Capture the cell that displays the provided text and extract its (X, Y) central coordinate. 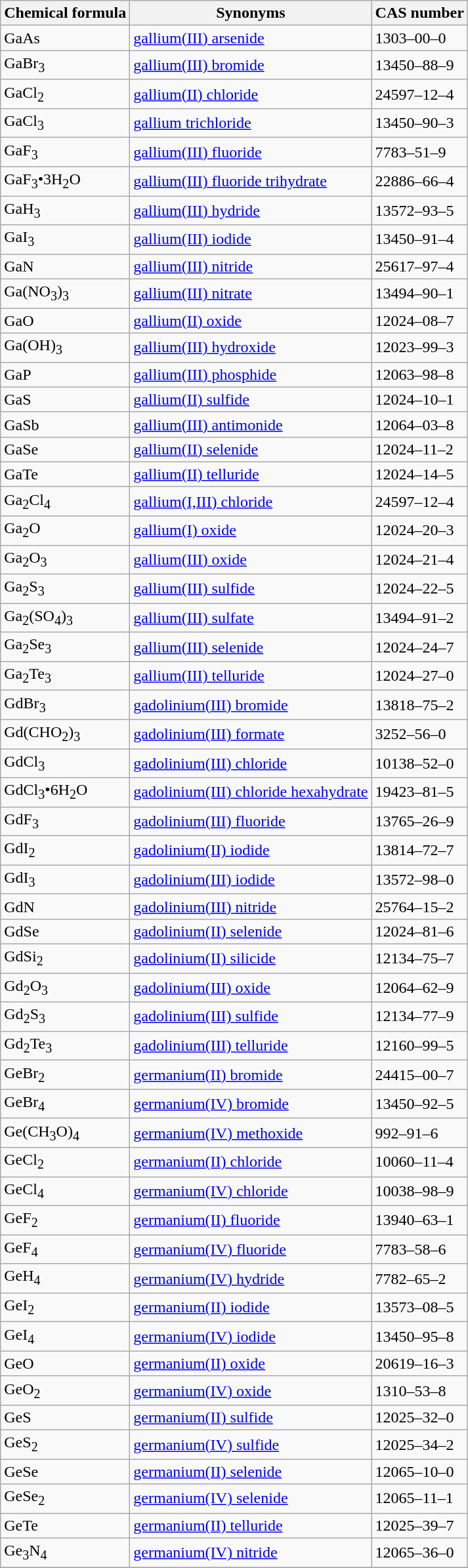
13450–91–4 (419, 239)
gadolinium(III) iodide (251, 879)
GdI2 (66, 851)
gadolinium(III) telluride (251, 1045)
gallium(III) oxide (251, 559)
gallium(III) arsenide (251, 38)
GdBr3 (66, 705)
13450–92–5 (419, 1104)
gallium(III) nitrate (251, 293)
7783–51–9 (419, 152)
germanium(II) chloride (251, 1162)
GdN (66, 906)
gallium(III) antimonide (251, 424)
Ga(NO3)3 (66, 293)
19423–81–5 (419, 792)
12024–20–3 (419, 531)
12024–81–6 (419, 931)
GeF2 (66, 1220)
12024–24–7 (419, 647)
GeSe2 (66, 1498)
Ga(OH)3 (66, 348)
12025–32–0 (419, 1418)
GaBr3 (66, 65)
germanium(IV) sulfide (251, 1445)
GeBr2 (66, 1075)
Ge3N4 (66, 1552)
12024–22–5 (419, 588)
Gd(CHO2)3 (66, 734)
CAS number (419, 13)
GeO (66, 1363)
GdSe (66, 931)
12063–98–8 (419, 374)
GdI3 (66, 879)
GaI3 (66, 239)
12064–03–8 (419, 424)
GeS (66, 1418)
13572–93–5 (419, 211)
gallium(III) fluoride (251, 152)
gallium(II) sulfide (251, 399)
Ga2S3 (66, 588)
gallium(III) phosphide (251, 374)
12024–14–5 (419, 474)
GaN (66, 266)
12024–08–7 (419, 321)
GeCl2 (66, 1162)
13814–72–7 (419, 851)
Gd2Te3 (66, 1045)
germanium(II) telluride (251, 1525)
GeF4 (66, 1249)
GaH3 (66, 211)
GaSe (66, 449)
12024–21–4 (419, 559)
Gd2S3 (66, 1016)
gallium(II) chloride (251, 94)
GaTe (66, 474)
Ga2Se3 (66, 647)
13450–90–3 (419, 123)
GaF3•3H2O (66, 181)
gallium(III) nitride (251, 266)
10038–98–9 (419, 1191)
GeO2 (66, 1390)
12024–27–0 (419, 675)
1303–00–0 (419, 38)
Ga2Cl4 (66, 501)
gadolinium(II) iodide (251, 851)
GaO (66, 321)
gallium(II) telluride (251, 474)
germanium(IV) iodide (251, 1337)
gallium(III) bromide (251, 65)
7782–65–2 (419, 1278)
GeI4 (66, 1337)
gallium(III) iodide (251, 239)
germanium(IV) fluoride (251, 1249)
Ga2Te3 (66, 675)
13818–75–2 (419, 705)
10060–11–4 (419, 1162)
12065–10–0 (419, 1472)
germanium(II) sulfide (251, 1418)
GdF3 (66, 821)
13940–63–1 (419, 1220)
gadolinium(II) selenide (251, 931)
gadolinium(III) nitride (251, 906)
germanium(IV) oxide (251, 1390)
germanium(IV) hydride (251, 1278)
12025–34–2 (419, 1445)
12023–99–3 (419, 348)
12065–36–0 (419, 1552)
gallium(I,III) chloride (251, 501)
13450–95–8 (419, 1337)
gadolinium(II) silicide (251, 958)
gadolinium(III) fluoride (251, 821)
gallium(II) selenide (251, 449)
gallium(I) oxide (251, 531)
13765–26–9 (419, 821)
992–91–6 (419, 1133)
gadolinium(III) formate (251, 734)
gallium(III) telluride (251, 675)
Gd2O3 (66, 988)
GeTe (66, 1525)
gallium(III) fluoride trihydrate (251, 181)
GeS2 (66, 1445)
10138–52–0 (419, 763)
13450–88–9 (419, 65)
gallium(III) sulfide (251, 588)
20619–16–3 (419, 1363)
3252–56–0 (419, 734)
1310–53–8 (419, 1390)
GeCl4 (66, 1191)
gadolinium(III) oxide (251, 988)
12064–62–9 (419, 988)
germanium(IV) methoxide (251, 1133)
gallium(III) sulfate (251, 618)
GdCl3 (66, 763)
germanium(IV) selenide (251, 1498)
GeI2 (66, 1307)
gadolinium(III) sulfide (251, 1016)
GdSi2 (66, 958)
13494–90–1 (419, 293)
GaSb (66, 424)
GaAs (66, 38)
germanium(IV) bromide (251, 1104)
25617–97–4 (419, 266)
GdCl3•6H2O (66, 792)
Ga2(SO4)3 (66, 618)
germanium(II) oxide (251, 1363)
13572–98–0 (419, 879)
Synonyms (251, 13)
GaF3 (66, 152)
12065–11–1 (419, 1498)
gallium(III) hydride (251, 211)
germanium(II) iodide (251, 1307)
gallium(II) oxide (251, 321)
germanium(IV) chloride (251, 1191)
germanium(IV) nitride (251, 1552)
gadolinium(III) chloride hexahydrate (251, 792)
GaCl2 (66, 94)
Chemical formula (66, 13)
GaP (66, 374)
GeH4 (66, 1278)
germanium(II) selenide (251, 1472)
13494–91–2 (419, 618)
germanium(II) fluoride (251, 1220)
7783–58–6 (419, 1249)
gallium trichloride (251, 123)
22886–66–4 (419, 181)
gallium(III) selenide (251, 647)
gadolinium(III) chloride (251, 763)
GeBr4 (66, 1104)
12024–11–2 (419, 449)
GaS (66, 399)
13573–08–5 (419, 1307)
12134–77–9 (419, 1016)
12160–99–5 (419, 1045)
12134–75–7 (419, 958)
GaCl3 (66, 123)
24415–00–7 (419, 1075)
GeSe (66, 1472)
gallium(III) hydroxide (251, 348)
Ga2O3 (66, 559)
12025–39–7 (419, 1525)
gadolinium(III) bromide (251, 705)
Ge(CH3O)4 (66, 1133)
Ga2O (66, 531)
25764–15–2 (419, 906)
12024–10–1 (419, 399)
germanium(II) bromide (251, 1075)
